Search for the cell housing the specified text and yield its (X, Y) center coordinate. 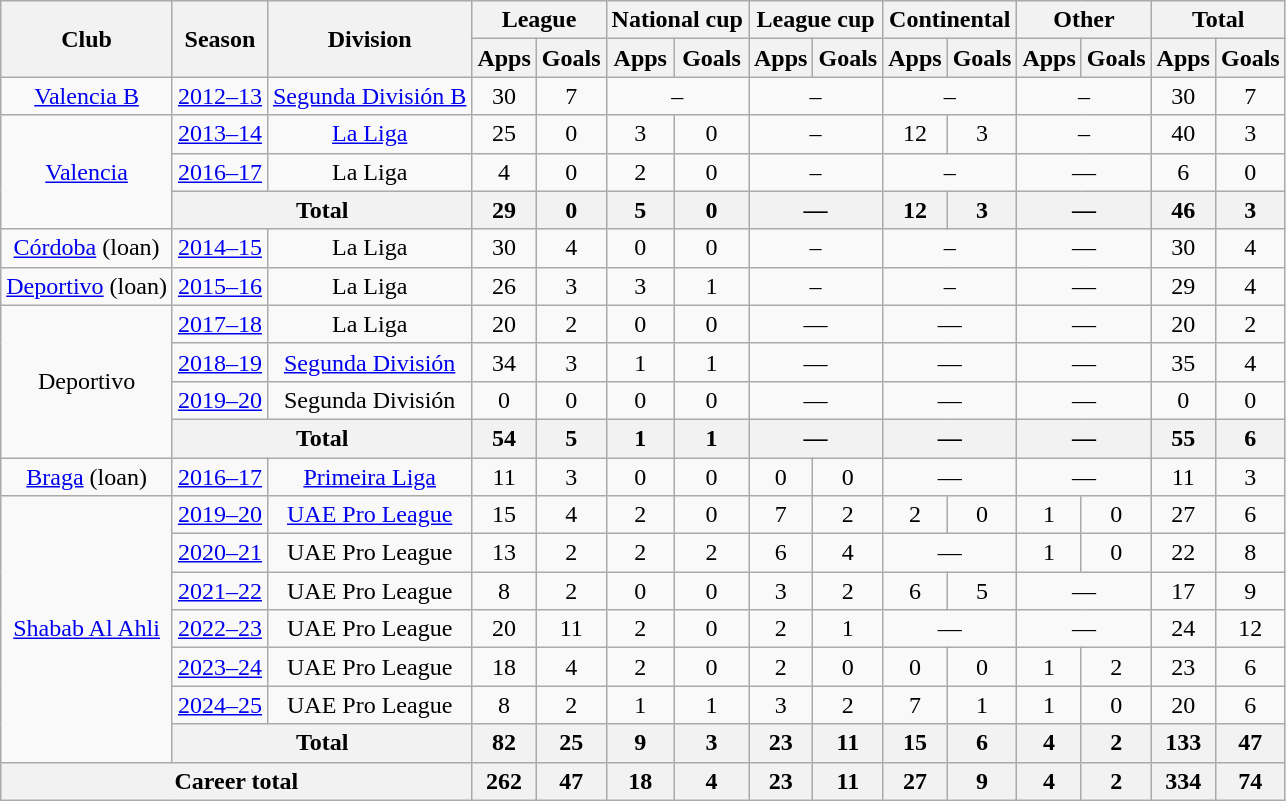
Valencia (87, 172)
334 (1183, 781)
Córdoba (loan) (87, 248)
2013–14 (220, 134)
17 (1183, 591)
Continental (950, 20)
2015–16 (220, 286)
35 (1183, 362)
54 (504, 438)
22 (1183, 553)
2023–24 (220, 667)
2022–23 (220, 629)
2012–13 (220, 96)
2018–19 (220, 362)
2024–25 (220, 705)
262 (504, 781)
2021–22 (220, 591)
League cup (815, 20)
74 (1250, 781)
2020–21 (220, 553)
26 (504, 286)
Other (1084, 20)
13 (504, 553)
Braga (loan) (87, 477)
55 (1183, 438)
Deportivo (loan) (87, 286)
2014–15 (220, 248)
Deportivo (87, 381)
Season (220, 39)
National cup (677, 20)
League (539, 20)
82 (504, 743)
133 (1183, 743)
Club (87, 39)
34 (504, 362)
24 (1183, 629)
Division (369, 39)
46 (1183, 210)
Shabab Al Ahli (87, 629)
2017–18 (220, 324)
Primeira Liga (369, 477)
Career total (236, 781)
Valencia B (87, 96)
Segunda División B (369, 96)
40 (1183, 134)
